Output the [x, y] coordinate of the center of the cell containing the given text.  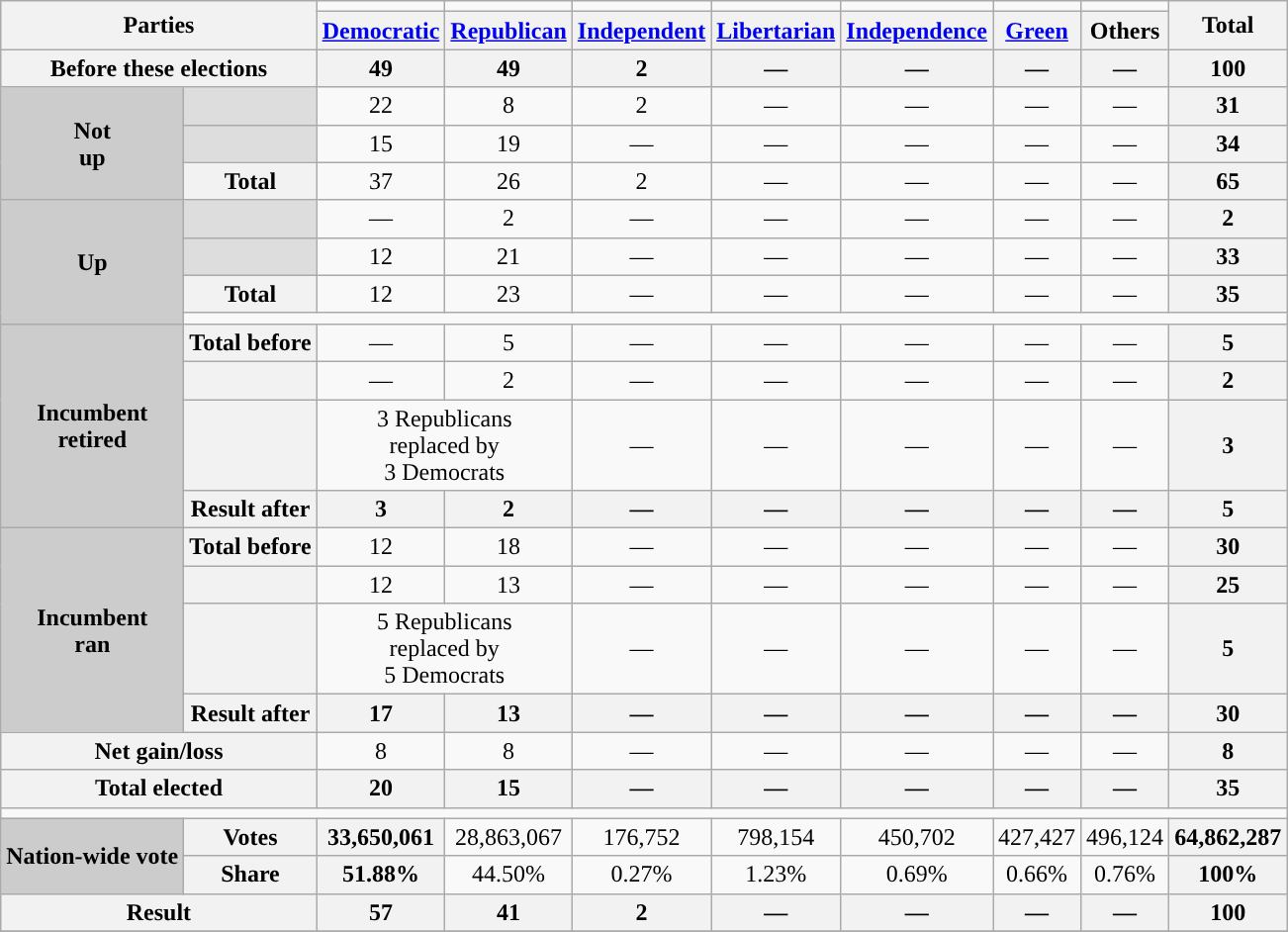
31 [1229, 106]
44.50% [508, 875]
21 [508, 256]
Libertarian [776, 31]
64,862,287 [1229, 837]
Republican [508, 31]
Net gain/loss [158, 751]
3 Republicansreplaced by 3 Democrats [444, 445]
20 [381, 789]
34 [1229, 143]
Parties [158, 26]
22 [381, 106]
Votes [250, 837]
5 Republicansreplaced by 5 Democrats [444, 649]
100% [1229, 875]
Democratic [381, 31]
Incumbentran [93, 630]
23 [508, 294]
Total elected [158, 789]
Incumbentretired [93, 425]
33 [1229, 256]
57 [381, 912]
28,863,067 [508, 837]
33,650,061 [381, 837]
Independence [917, 31]
41 [508, 912]
37 [381, 181]
798,154 [776, 837]
25 [1229, 585]
450,702 [917, 837]
65 [1229, 181]
Share [250, 875]
Green [1037, 31]
19 [508, 143]
18 [508, 547]
51.88% [381, 875]
0.66% [1037, 875]
Nation-wide vote [93, 856]
Before these elections [158, 68]
0.76% [1126, 875]
176,752 [641, 837]
Up [93, 261]
17 [381, 713]
427,427 [1037, 837]
0.69% [917, 875]
0.27% [641, 875]
Others [1126, 31]
Result [158, 912]
Independent [641, 31]
1.23% [776, 875]
26 [508, 181]
Notup [93, 143]
496,124 [1126, 837]
